Locate the cell with the specified text and output its (X, Y) center coordinate. 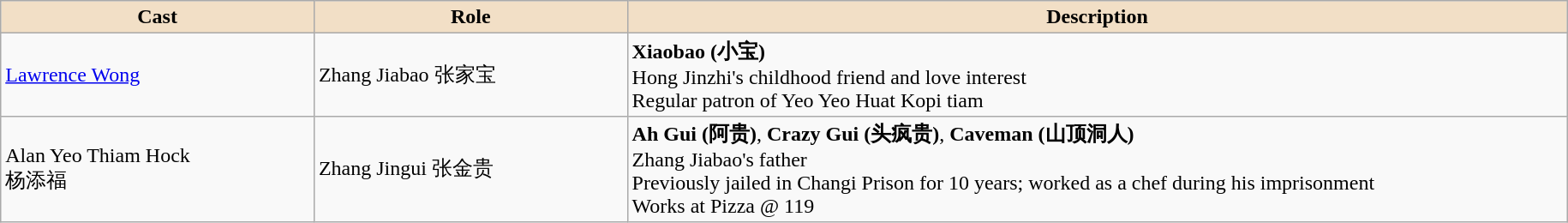
Role (470, 17)
Description (1097, 17)
Lawrence Wong (158, 75)
Cast (158, 17)
Xiaobao (小宝)Hong Jinzhi's childhood friend and love interestRegular patron of Yeo Yeo Huat Kopi tiam (1097, 75)
Zhang Jiabao 张家宝 (470, 75)
Alan Yeo Thiam Hock杨添福 (158, 169)
Zhang Jingui 张金贵 (470, 169)
